Find where the given text appears and provide that cell's center as (X, Y) coordinate. 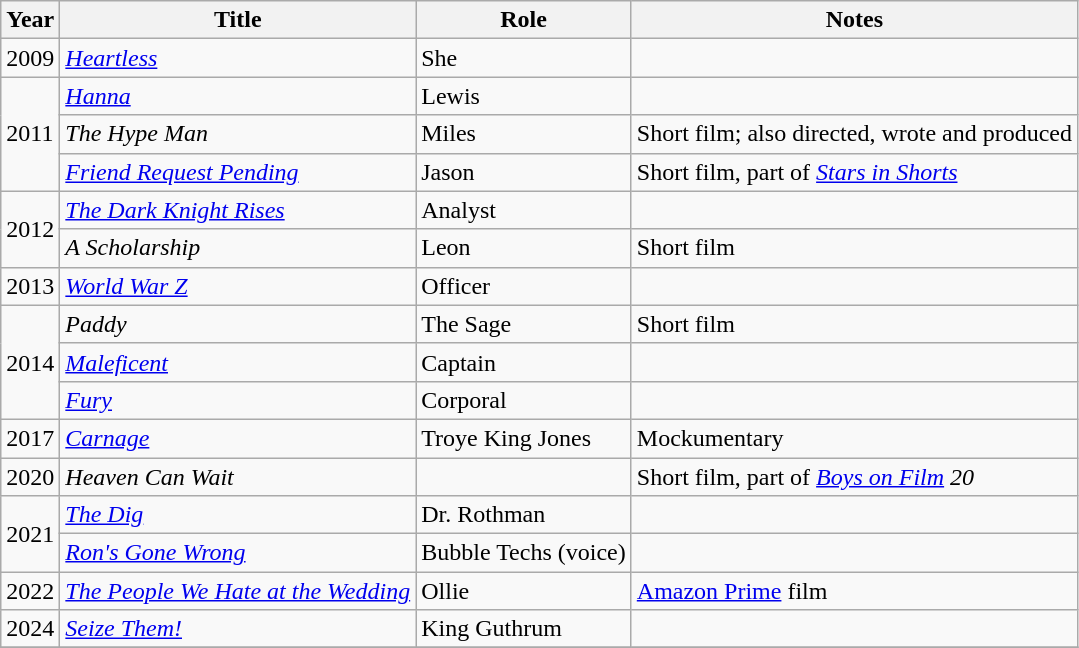
Notes (854, 20)
2013 (30, 286)
2022 (30, 591)
Role (524, 20)
Title (238, 20)
The Hype Man (238, 134)
Lewis (524, 96)
Miles (524, 134)
2020 (30, 477)
The Dig (238, 515)
2011 (30, 134)
Short film, part of Boys on Film 20 (854, 477)
Seize Them! (238, 629)
A Scholarship (238, 248)
Amazon Prime film (854, 591)
Bubble Techs (voice) (524, 553)
The Sage (524, 324)
Paddy (238, 324)
Friend Request Pending (238, 172)
Year (30, 20)
Troye King Jones (524, 438)
Short film; also directed, wrote and produced (854, 134)
Heaven Can Wait (238, 477)
2012 (30, 229)
She (524, 58)
Heartless (238, 58)
King Guthrum (524, 629)
2021 (30, 534)
Officer (524, 286)
World War Z (238, 286)
Ollie (524, 591)
2017 (30, 438)
Dr. Rothman (524, 515)
Captain (524, 362)
Analyst (524, 210)
Ron's Gone Wrong (238, 553)
The Dark Knight Rises (238, 210)
Hanna (238, 96)
2009 (30, 58)
Jason (524, 172)
Corporal (524, 400)
Carnage (238, 438)
Short film, part of Stars in Shorts (854, 172)
2014 (30, 362)
Fury (238, 400)
The People We Hate at the Wedding (238, 591)
Mockumentary (854, 438)
Leon (524, 248)
Maleficent (238, 362)
2024 (30, 629)
